Detect which cell encompasses the target text, then output its (X, Y) center coordinate. 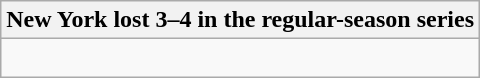
New York lost 3–4 in the regular-season series (240, 20)
